Search for the cell housing the specified text and yield its (x, y) center coordinate. 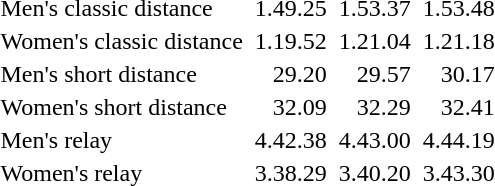
4.42.38 (290, 140)
32.29 (374, 107)
29.20 (290, 74)
32.09 (290, 107)
29.57 (374, 74)
1.19.52 (290, 41)
4.43.00 (374, 140)
1.21.04 (374, 41)
